Scan for the cell matching the given text and deliver its (X, Y) coordinate at center. 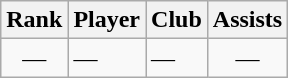
Rank (34, 20)
Club (177, 20)
Player (107, 20)
Assists (247, 20)
